Extract the (x, y) coordinate from the center of the cell holding the provided text.  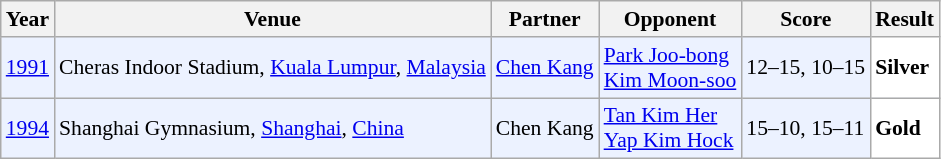
Year (28, 19)
1991 (28, 68)
1994 (28, 128)
Gold (904, 128)
15–10, 15–11 (806, 128)
Score (806, 19)
Tan Kim Her Yap Kim Hock (670, 128)
Shanghai Gymnasium, Shanghai, China (272, 128)
Park Joo-bong Kim Moon-soo (670, 68)
Partner (545, 19)
12–15, 10–15 (806, 68)
Venue (272, 19)
Result (904, 19)
Cheras Indoor Stadium, Kuala Lumpur, Malaysia (272, 68)
Silver (904, 68)
Opponent (670, 19)
